Locate the cell with the specified text and output its (x, y) center coordinate. 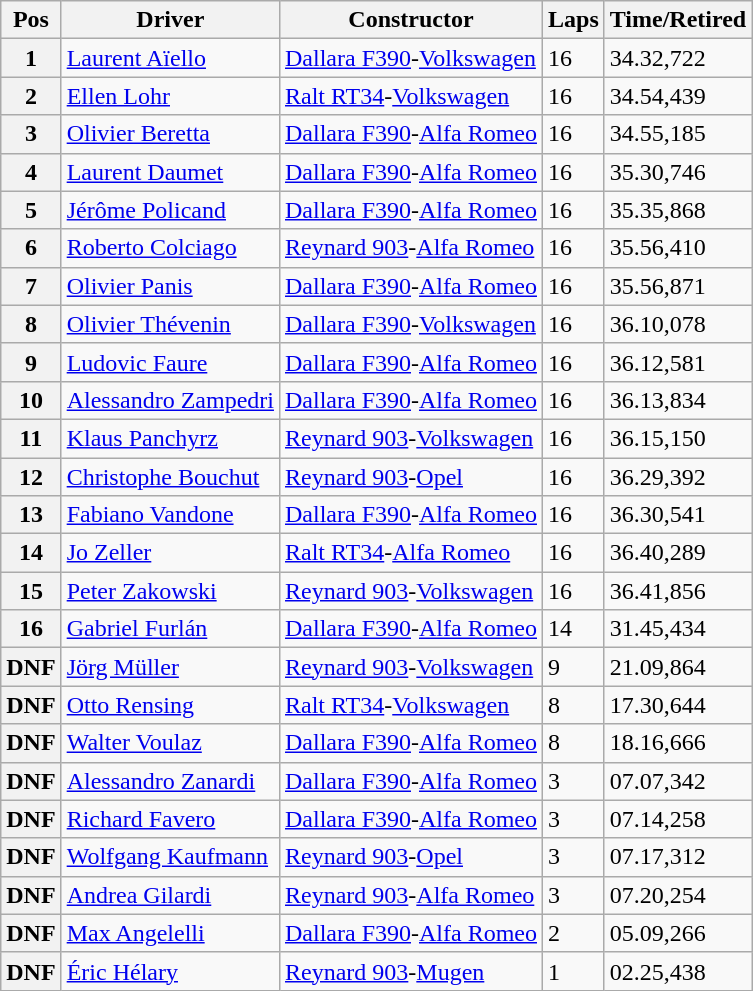
Constructor (410, 20)
07.17,312 (678, 857)
11 (31, 438)
07.07,342 (678, 781)
Alessandro Zampedri (170, 400)
34.54,439 (678, 96)
18.16,666 (678, 743)
Alessandro Zanardi (170, 781)
Time/Retired (678, 20)
Driver (170, 20)
Laurent Aïello (170, 58)
Wolfgang Kaufmann (170, 857)
Christophe Bouchut (170, 477)
35.35,868 (678, 210)
15 (31, 591)
36.30,541 (678, 515)
02.25,438 (678, 971)
Ellen Lohr (170, 96)
Jo Zeller (170, 553)
Richard Favero (170, 819)
05.09,266 (678, 933)
34.55,185 (678, 134)
Otto Rensing (170, 705)
07.14,258 (678, 819)
Ludovic Faure (170, 362)
21.09,864 (678, 667)
Éric Hélary (170, 971)
6 (31, 248)
Olivier Panis (170, 286)
36.15,150 (678, 438)
7 (31, 286)
Ralt RT34-Alfa Romeo (410, 553)
17.30,644 (678, 705)
36.10,078 (678, 324)
31.45,434 (678, 629)
36.41,856 (678, 591)
Gabriel Furlán (170, 629)
Walter Voulaz (170, 743)
Roberto Colciago (170, 248)
Jörg Müller (170, 667)
Max Angelelli (170, 933)
36.40,289 (678, 553)
4 (31, 172)
Jérôme Policand (170, 210)
35.30,746 (678, 172)
Laps (574, 20)
34.32,722 (678, 58)
Reynard 903-Mugen (410, 971)
Fabiano Vandone (170, 515)
36.29,392 (678, 477)
36.12,581 (678, 362)
35.56,410 (678, 248)
Peter Zakowski (170, 591)
Andrea Gilardi (170, 895)
12 (31, 477)
Laurent Daumet (170, 172)
36.13,834 (678, 400)
Klaus Panchyrz (170, 438)
13 (31, 515)
Olivier Thévenin (170, 324)
Pos (31, 20)
07.20,254 (678, 895)
10 (31, 400)
Olivier Beretta (170, 134)
35.56,871 (678, 286)
5 (31, 210)
